Extract the (x, y) coordinate from the center of the cell holding the provided text.  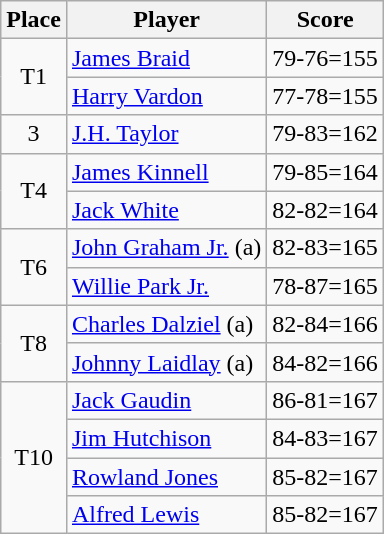
James Braid (166, 58)
T4 (34, 191)
3 (34, 134)
Score (326, 20)
James Kinnell (166, 172)
J.H. Taylor (166, 134)
78-87=165 (326, 286)
86-81=167 (326, 400)
84-82=166 (326, 362)
Player (166, 20)
Jim Hutchison (166, 438)
79-76=155 (326, 58)
T8 (34, 343)
82-83=165 (326, 248)
T1 (34, 77)
Johnny Laidlay (a) (166, 362)
Harry Vardon (166, 96)
82-82=164 (326, 210)
John Graham Jr. (a) (166, 248)
T10 (34, 457)
Place (34, 20)
82-84=166 (326, 324)
84-83=167 (326, 438)
Willie Park Jr. (166, 286)
T6 (34, 267)
Charles Dalziel (a) (166, 324)
79-83=162 (326, 134)
Rowland Jones (166, 477)
Jack Gaudin (166, 400)
Alfred Lewis (166, 515)
77-78=155 (326, 96)
Jack White (166, 210)
79-85=164 (326, 172)
